Provide the [x, y] coordinate of the cell's center where the given text is located.  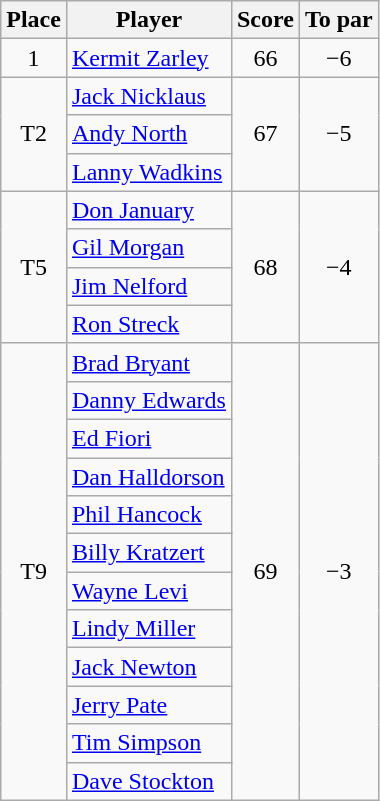
Jack Newton [148, 667]
Ron Streck [148, 324]
−5 [338, 134]
Player [148, 20]
Jack Nicklaus [148, 96]
−6 [338, 58]
Danny Edwards [148, 400]
Don January [148, 210]
Kermit Zarley [148, 58]
T9 [34, 572]
Jerry Pate [148, 705]
Dave Stockton [148, 781]
66 [265, 58]
Jim Nelford [148, 286]
Billy Kratzert [148, 553]
−3 [338, 572]
To par [338, 20]
67 [265, 134]
Brad Bryant [148, 362]
Tim Simpson [148, 743]
Lindy Miller [148, 629]
T2 [34, 134]
Score [265, 20]
68 [265, 267]
1 [34, 58]
69 [265, 572]
Phil Hancock [148, 515]
Lanny Wadkins [148, 172]
Wayne Levi [148, 591]
Andy North [148, 134]
Dan Halldorson [148, 477]
−4 [338, 267]
Gil Morgan [148, 248]
T5 [34, 267]
Place [34, 20]
Ed Fiori [148, 438]
